Extract the (x, y) coordinate from the center of the cell holding the provided text.  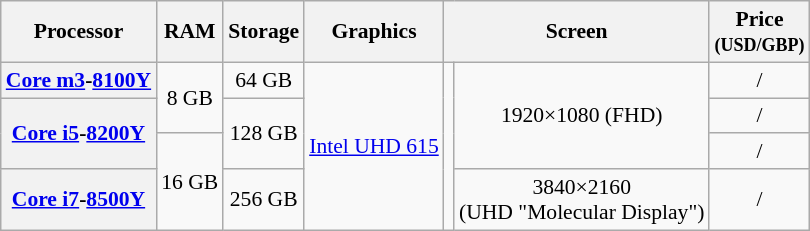
RAM (190, 32)
Intel UHD 615 (374, 146)
3840×2160(UHD "Molecular Display") (582, 200)
Processor (78, 32)
1920×1080 (FHD) (582, 116)
Graphics (374, 32)
Core m3-8100Y (78, 80)
Storage (264, 32)
256 GB (264, 200)
8 GB (190, 98)
64 GB (264, 80)
Screen (577, 32)
Price(USD/GBP) (759, 32)
Core i7-8500Y (78, 200)
128 GB (264, 134)
16 GB (190, 182)
Core i5-8200Y (78, 134)
